For the text-containing cell, return its midpoint in (X, Y) coordinate format. 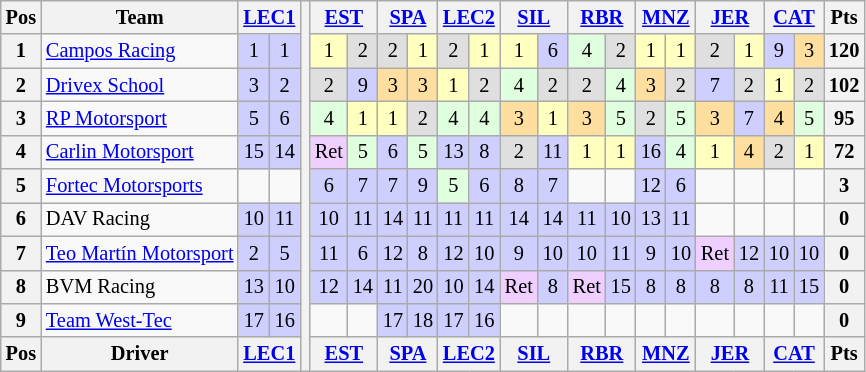
Drivex School (140, 85)
Team (140, 17)
120 (844, 51)
RP Motorsport (140, 118)
BVM Racing (140, 287)
DAV Racing (140, 219)
20 (423, 287)
Teo Martín Motorsport (140, 253)
Campos Racing (140, 51)
Carlin Motorsport (140, 152)
95 (844, 118)
Fortec Motorsports (140, 186)
102 (844, 85)
Driver (140, 354)
18 (423, 320)
72 (844, 152)
Team West-Tec (140, 320)
